Output the (x, y) coordinate of the center of the cell containing the given text.  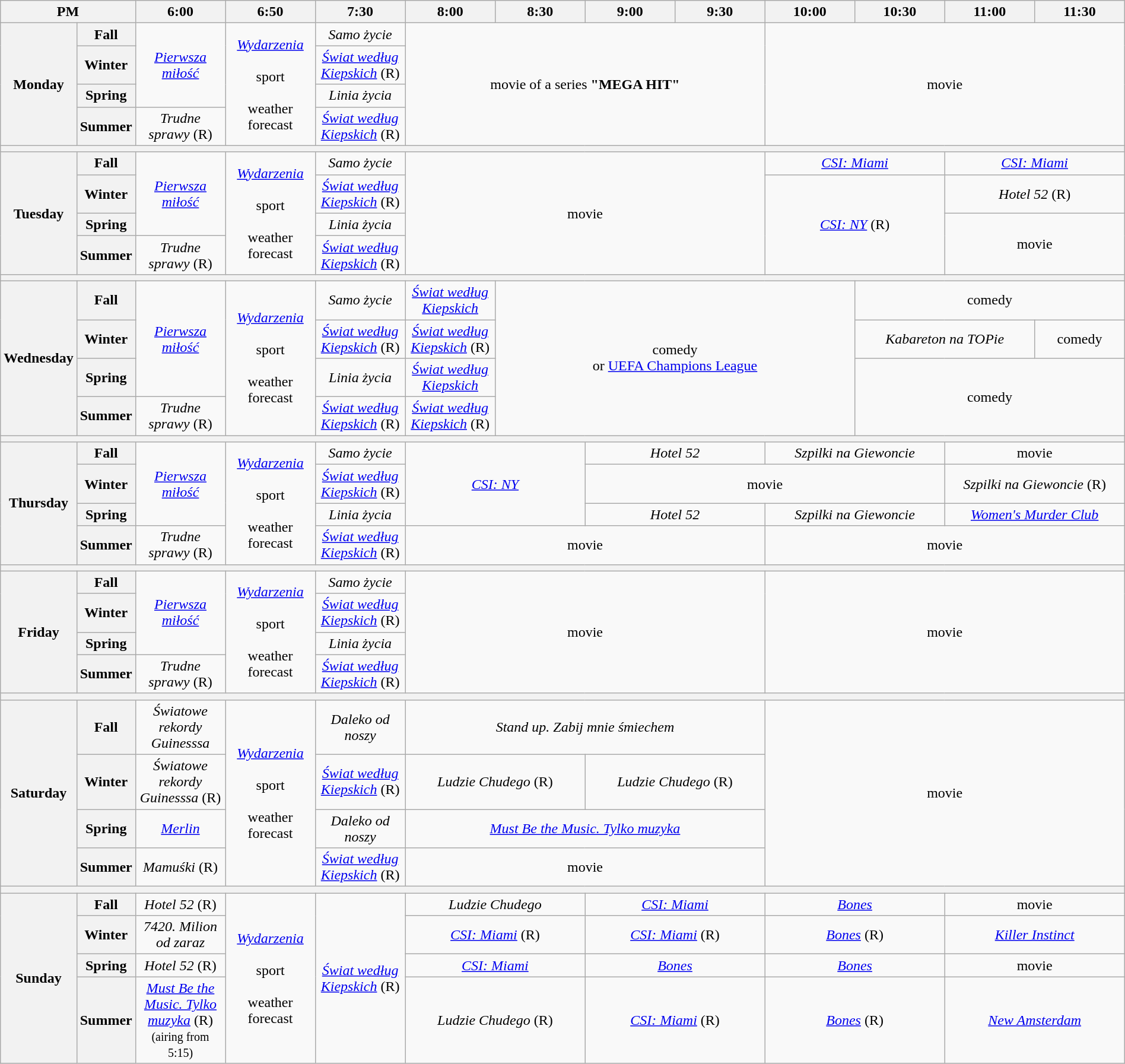
CSI: NY (495, 484)
Must Be the Music. Tylko muzyka (585, 828)
11:00 (990, 12)
Kabareton na TOPie (945, 338)
Ludzie Chudego (495, 904)
comedyor UEFA Champions League (675, 358)
Światowe rekordy Guinesssa (R) (180, 782)
9:30 (720, 12)
Women's Murder Club (1035, 514)
Wednesday (39, 358)
Killer Instinct (1035, 935)
7420. Milion od zaraz (180, 935)
Monday (39, 84)
Mamuśki (R) (180, 868)
10:00 (810, 12)
CSI: NY (R) (854, 224)
Stand up. Zabij mnie śmiechem (585, 727)
6:00 (180, 12)
8:30 (540, 12)
6:50 (271, 12)
7:30 (360, 12)
Must Be the Music. Tylko muzyka (R) (airing from 5:15) (180, 1020)
Thursday (39, 503)
Sunday (39, 978)
PM (68, 12)
Światowe rekordy Guinesssa (180, 727)
Friday (39, 632)
New Amsterdam (1035, 1020)
Szpilki na Giewoncie (R) (1035, 484)
10:30 (900, 12)
Saturday (39, 793)
Tuesday (39, 213)
9:00 (630, 12)
8:00 (450, 12)
movie of a series "MEGA HIT" (585, 84)
Merlin (180, 828)
11:30 (1080, 12)
